From the cell containing the given text, extract its center point as [x, y] coordinate. 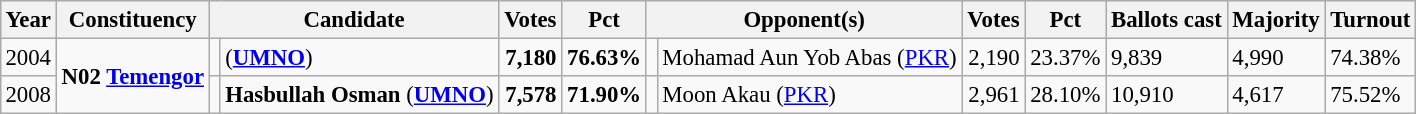
7,578 [530, 95]
2008 [28, 95]
2004 [28, 57]
Year [28, 20]
Majority [1276, 20]
Opponent(s) [804, 20]
23.37% [1066, 57]
7,180 [530, 57]
71.90% [604, 95]
Constituency [132, 20]
74.38% [1370, 57]
Turnout [1370, 20]
Moon Akau (PKR) [810, 95]
28.10% [1066, 95]
(UMNO) [360, 57]
4,617 [1276, 95]
76.63% [604, 57]
Hasbullah Osman (UMNO) [360, 95]
75.52% [1370, 95]
2,961 [994, 95]
Ballots cast [1166, 20]
4,990 [1276, 57]
10,910 [1166, 95]
9,839 [1166, 57]
N02 Temengor [132, 76]
Mohamad Aun Yob Abas (PKR) [810, 57]
Candidate [354, 20]
2,190 [994, 57]
